Output the (X, Y) coordinate of the center of the cell containing the given text.  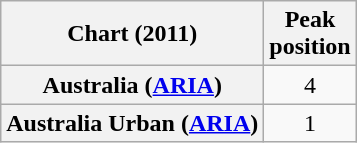
1 (310, 123)
Australia (ARIA) (132, 85)
Peakposition (310, 34)
4 (310, 85)
Chart (2011) (132, 34)
Australia Urban (ARIA) (132, 123)
